Scan for the cell matching the given text and deliver its (x, y) coordinate at center. 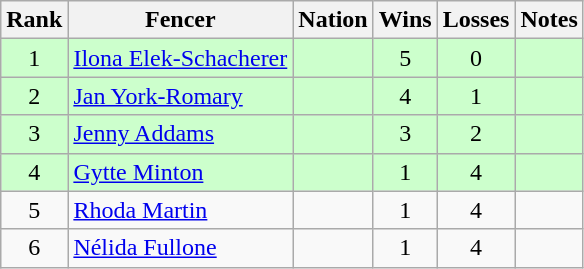
Ilona Elek-Schacherer (180, 58)
Jenny Addams (180, 134)
Nélida Fullone (180, 248)
Rank (34, 20)
Gytte Minton (180, 172)
Notes (549, 20)
6 (34, 248)
Rhoda Martin (180, 210)
0 (476, 58)
Wins (405, 20)
Nation (333, 20)
Fencer (180, 20)
Losses (476, 20)
Jan York-Romary (180, 96)
